Search for the cell housing the specified text and yield its (X, Y) center coordinate. 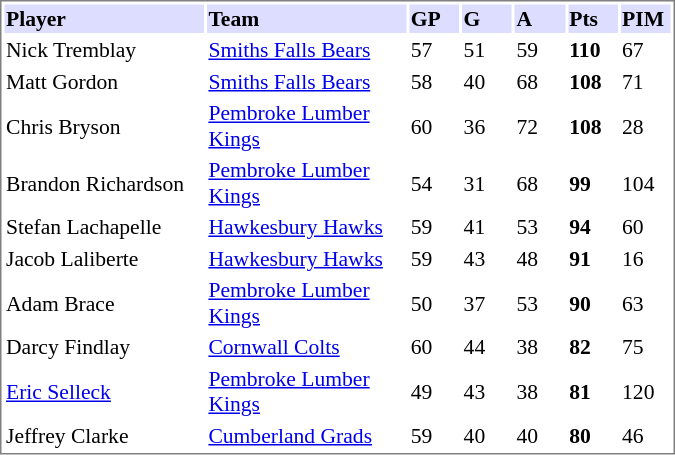
58 (434, 82)
Darcy Findlay (104, 347)
120 (646, 391)
Eric Selleck (104, 391)
36 (487, 126)
PIM (646, 18)
48 (540, 258)
80 (593, 436)
50 (434, 303)
51 (487, 50)
Team (306, 18)
72 (540, 126)
31 (487, 183)
44 (487, 347)
Player (104, 18)
99 (593, 183)
37 (487, 303)
GP (434, 18)
A (540, 18)
Pts (593, 18)
49 (434, 391)
Nick Tremblay (104, 50)
75 (646, 347)
Jeffrey Clarke (104, 436)
82 (593, 347)
110 (593, 50)
Chris Bryson (104, 126)
G (487, 18)
54 (434, 183)
46 (646, 436)
16 (646, 258)
91 (593, 258)
Cumberland Grads (306, 436)
104 (646, 183)
63 (646, 303)
Cornwall Colts (306, 347)
81 (593, 391)
41 (487, 227)
Adam Brace (104, 303)
57 (434, 50)
71 (646, 82)
Matt Gordon (104, 82)
67 (646, 50)
94 (593, 227)
Stefan Lachapelle (104, 227)
Brandon Richardson (104, 183)
Jacob Laliberte (104, 258)
90 (593, 303)
28 (646, 126)
